Return the (x, y) coordinate for the center point of the cell that contains the specified text.  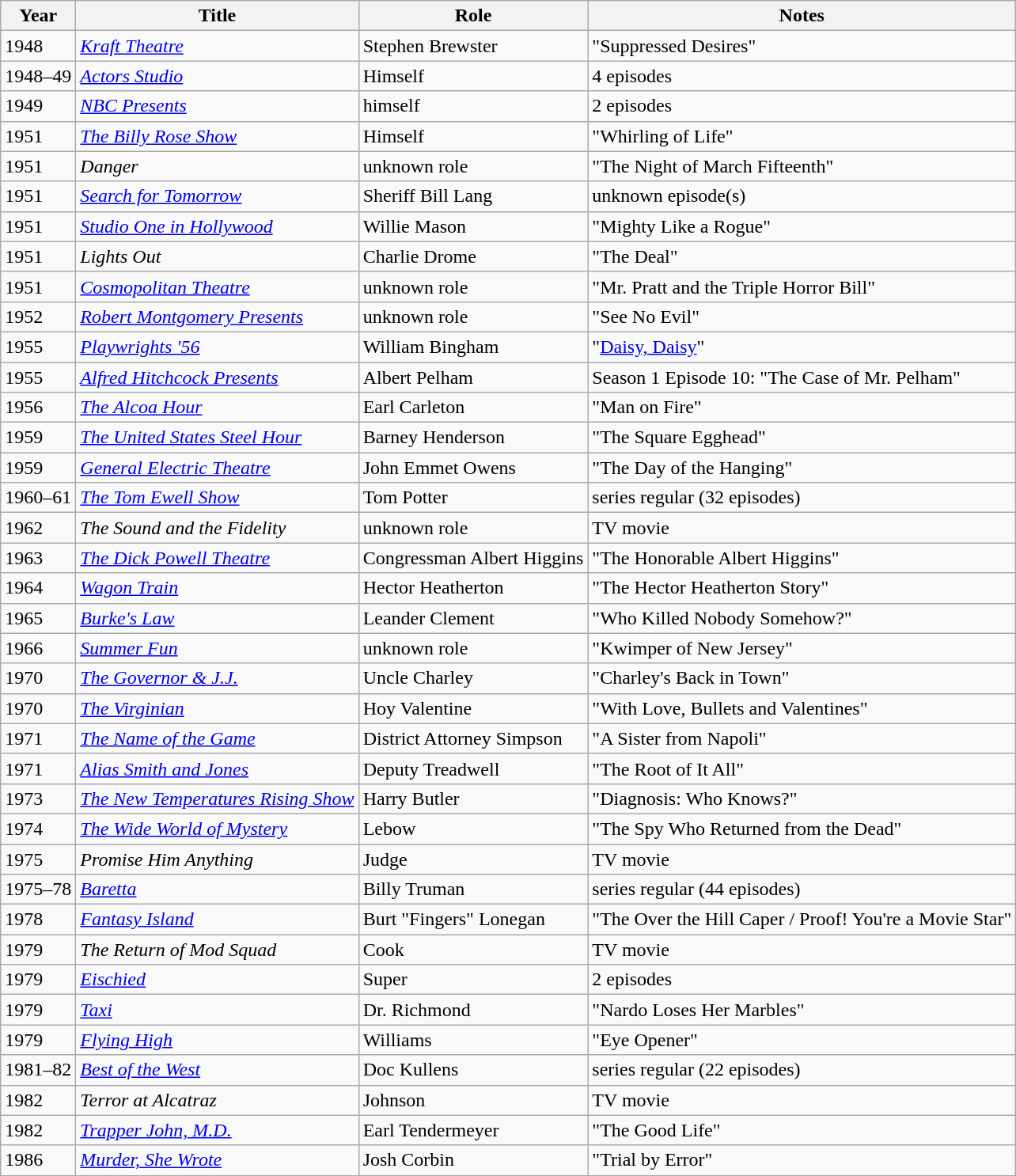
Billy Truman (473, 890)
"The Over the Hill Caper / Proof! You're a Movie Star" (802, 920)
himself (473, 106)
Alias Smith and Jones (217, 768)
Summer Fun (217, 648)
"The Day of the Hanging" (802, 468)
1975 (38, 859)
Search for Tomorrow (217, 196)
NBC Presents (217, 106)
1960–61 (38, 498)
Stephen Brewster (473, 46)
Murder, She Wrote (217, 1160)
Judge (473, 859)
"See No Evil" (802, 317)
"Kwimper of New Jersey" (802, 648)
"The Square Egghead" (802, 438)
Uncle Charley (473, 678)
Burt "Fingers" Lonegan (473, 920)
Eischied (217, 980)
1948–49 (38, 76)
Super (473, 980)
"Charley's Back in Town" (802, 678)
1986 (38, 1160)
"The Good Life" (802, 1130)
Doc Kullens (473, 1070)
Josh Corbin (473, 1160)
Hector Heatherton (473, 588)
Williams (473, 1040)
Danger (217, 166)
Tom Potter (473, 498)
Cook (473, 950)
"The Spy Who Returned from the Dead" (802, 829)
"The Hector Heatherton Story" (802, 588)
Actors Studio (217, 76)
The Name of the Game (217, 738)
The Wide World of Mystery (217, 829)
Hoy Valentine (473, 708)
1962 (38, 528)
"The Honorable Albert Higgins" (802, 558)
Taxi (217, 1010)
Harry Butler (473, 799)
The Alcoa Hour (217, 408)
"Mr. Pratt and the Triple Horror Bill" (802, 286)
1948 (38, 46)
The Dick Powell Theatre (217, 558)
Congressman Albert Higgins (473, 558)
Earl Tendermeyer (473, 1130)
1964 (38, 588)
Robert Montgomery Presents (217, 317)
District Attorney Simpson (473, 738)
unknown episode(s) (802, 196)
Playwrights '56 (217, 347)
1973 (38, 799)
The New Temperatures Rising Show (217, 799)
1974 (38, 829)
Notes (802, 16)
The Sound and the Fidelity (217, 528)
"Diagnosis: Who Knows?" (802, 799)
"Eye Opener" (802, 1040)
Role (473, 16)
Barney Henderson (473, 438)
"The Root of It All" (802, 768)
General Electric Theatre (217, 468)
William Bingham (473, 347)
"Mighty Like a Rogue" (802, 226)
Dr. Richmond (473, 1010)
Charlie Drome (473, 256)
"Nardo Loses Her Marbles" (802, 1010)
"The Deal" (802, 256)
"Whirling of Life" (802, 136)
Studio One in Hollywood (217, 226)
Lebow (473, 829)
Promise Him Anything (217, 859)
Cosmopolitan Theatre (217, 286)
Title (217, 16)
Best of the West (217, 1070)
1949 (38, 106)
series regular (22 episodes) (802, 1070)
Willie Mason (473, 226)
Year (38, 16)
Lights Out (217, 256)
1978 (38, 920)
Earl Carleton (473, 408)
The Virginian (217, 708)
Kraft Theatre (217, 46)
Leander Clement (473, 618)
The Governor & J.J. (217, 678)
series regular (44 episodes) (802, 890)
Flying High (217, 1040)
1975–78 (38, 890)
4 episodes (802, 76)
"A Sister from Napoli" (802, 738)
Deputy Treadwell (473, 768)
1981–82 (38, 1070)
1966 (38, 648)
The Billy Rose Show (217, 136)
1956 (38, 408)
Terror at Alcatraz (217, 1100)
The United States Steel Hour (217, 438)
"Man on Fire" (802, 408)
1963 (38, 558)
Sheriff Bill Lang (473, 196)
Albert Pelham (473, 377)
1952 (38, 317)
"Trial by Error" (802, 1160)
series regular (32 episodes) (802, 498)
Alfred Hitchcock Presents (217, 377)
"Suppressed Desires" (802, 46)
Baretta (217, 890)
"The Night of March Fifteenth" (802, 166)
"Who Killed Nobody Somehow?" (802, 618)
Wagon Train (217, 588)
Trapper John, M.D. (217, 1130)
John Emmet Owens (473, 468)
"With Love, Bullets and Valentines" (802, 708)
Burke's Law (217, 618)
The Return of Mod Squad (217, 950)
The Tom Ewell Show (217, 498)
Fantasy Island (217, 920)
Johnson (473, 1100)
"Daisy, Daisy" (802, 347)
Season 1 Episode 10: "The Case of Mr. Pelham" (802, 377)
1965 (38, 618)
